Extract the [x, y] coordinate from the center of the cell holding the provided text.  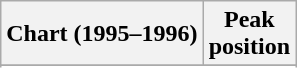
Chart (1995–1996) [102, 34]
Peakposition [249, 34]
